Return the [x, y] coordinate for the center point of the cell that contains the specified text.  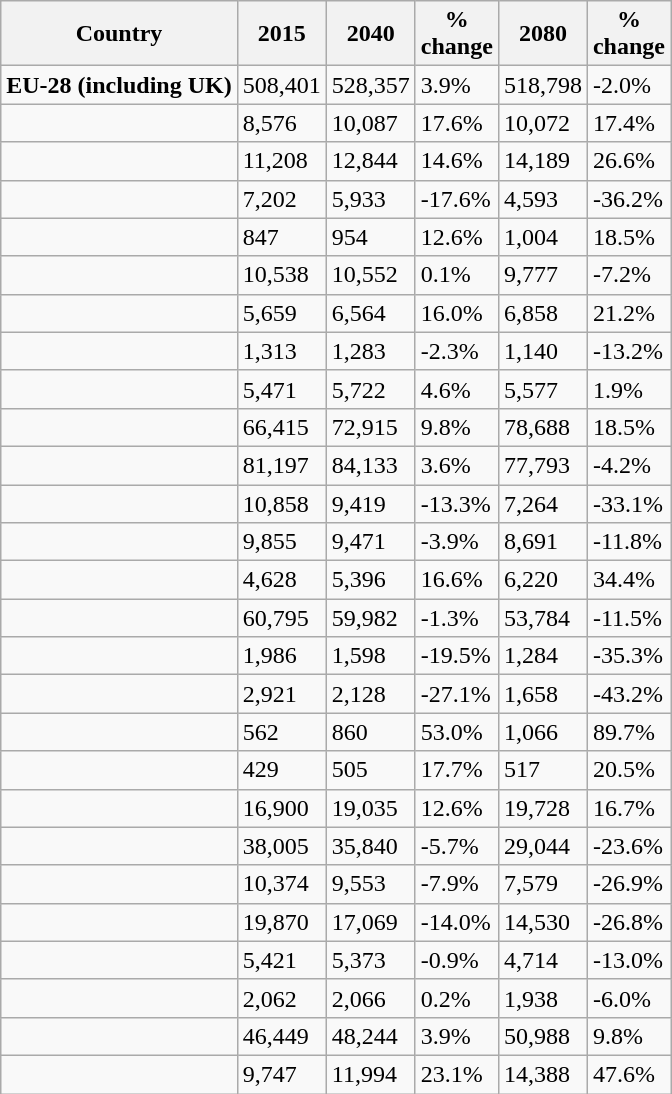
-13.2% [628, 351]
14.6% [456, 161]
6,564 [370, 313]
-26.8% [628, 922]
10,374 [282, 884]
50,988 [542, 1036]
5,659 [282, 313]
53.0% [456, 732]
9,419 [370, 503]
4,714 [542, 960]
10,087 [370, 123]
46,449 [282, 1036]
5,471 [282, 389]
5,373 [370, 960]
89.7% [628, 732]
16.0% [456, 313]
-7.9% [456, 884]
10,072 [542, 123]
2015 [282, 34]
14,189 [542, 161]
-36.2% [628, 199]
-7.2% [628, 275]
11,208 [282, 161]
-0.9% [456, 960]
2,062 [282, 998]
4,628 [282, 580]
2040 [370, 34]
4.6% [456, 389]
5,933 [370, 199]
1,284 [542, 656]
0.1% [456, 275]
6,858 [542, 313]
2,128 [370, 694]
14,530 [542, 922]
-43.2% [628, 694]
518,798 [542, 85]
17.6% [456, 123]
EU-28 (including UK) [119, 85]
9,855 [282, 542]
66,415 [282, 427]
-5.7% [456, 846]
-6.0% [628, 998]
81,197 [282, 465]
9,747 [282, 1074]
1,004 [542, 237]
1,938 [542, 998]
-11.8% [628, 542]
-27.1% [456, 694]
-26.9% [628, 884]
-2.3% [456, 351]
38,005 [282, 846]
12,844 [370, 161]
517 [542, 770]
7,579 [542, 884]
7,202 [282, 199]
3.6% [456, 465]
-3.9% [456, 542]
4,593 [542, 199]
20.5% [628, 770]
954 [370, 237]
-1.3% [456, 618]
-17.6% [456, 199]
-13.0% [628, 960]
562 [282, 732]
528,357 [370, 85]
-11.5% [628, 618]
17.4% [628, 123]
10,538 [282, 275]
19,728 [542, 808]
-13.3% [456, 503]
9,471 [370, 542]
84,133 [370, 465]
6,220 [542, 580]
17,069 [370, 922]
47.6% [628, 1074]
-23.6% [628, 846]
508,401 [282, 85]
505 [370, 770]
2,921 [282, 694]
29,044 [542, 846]
59,982 [370, 618]
72,915 [370, 427]
48,244 [370, 1036]
1,598 [370, 656]
17.7% [456, 770]
2,066 [370, 998]
26.6% [628, 161]
19,870 [282, 922]
77,793 [542, 465]
34.4% [628, 580]
-19.5% [456, 656]
0.2% [456, 998]
23.1% [456, 1074]
10,552 [370, 275]
19,035 [370, 808]
-33.1% [628, 503]
35,840 [370, 846]
-14.0% [456, 922]
78,688 [542, 427]
7,264 [542, 503]
-4.2% [628, 465]
14,388 [542, 1074]
1,283 [370, 351]
1,313 [282, 351]
847 [282, 237]
1,986 [282, 656]
1.9% [628, 389]
429 [282, 770]
8,576 [282, 123]
1,658 [542, 694]
60,795 [282, 618]
16.7% [628, 808]
53,784 [542, 618]
5,396 [370, 580]
2080 [542, 34]
Country [119, 34]
8,691 [542, 542]
16,900 [282, 808]
-35.3% [628, 656]
5,421 [282, 960]
860 [370, 732]
9,777 [542, 275]
-2.0% [628, 85]
5,577 [542, 389]
5,722 [370, 389]
21.2% [628, 313]
10,858 [282, 503]
1,140 [542, 351]
11,994 [370, 1074]
16.6% [456, 580]
1,066 [542, 732]
9,553 [370, 884]
